Detect which cell encompasses the target text, then output its (X, Y) center coordinate. 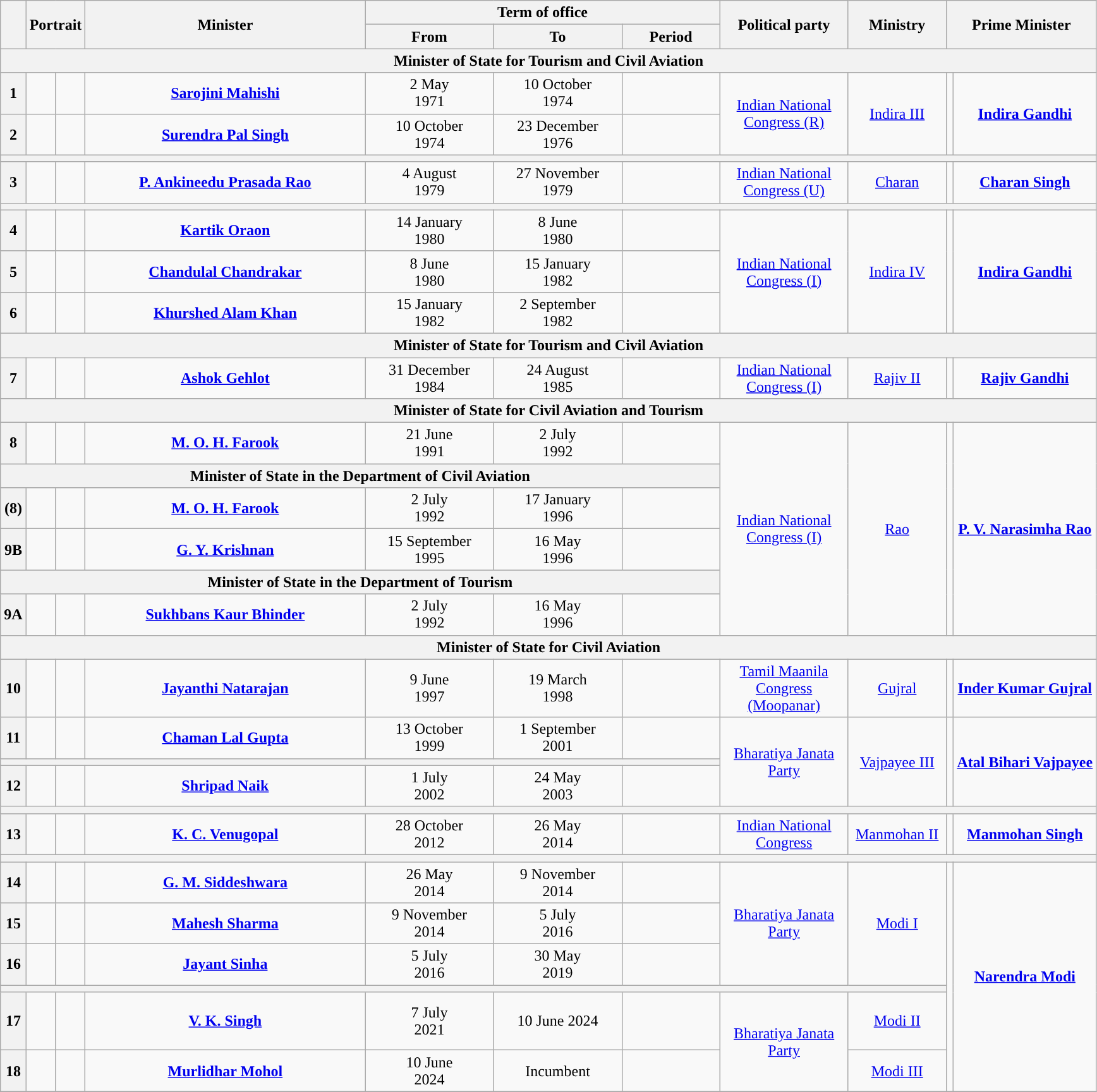
Surendra Pal Singh (225, 134)
Minister of State in the Department of Tourism (360, 582)
Sarojini Mahishi (225, 94)
9B (13, 550)
13 (13, 834)
2 May1971 (430, 94)
Sukhbans Kaur Bhinder (225, 614)
Murlidhar Mohol (225, 1071)
13 October1999 (430, 738)
1 July2002 (430, 786)
Rao (897, 529)
Mahesh Sharma (225, 924)
Minister (225, 25)
16 (13, 964)
Modi III (897, 1071)
10 (13, 688)
Modi I (897, 924)
Chandulal Chandrakar (225, 272)
Incumbent (557, 1071)
18 (13, 1071)
Modi II (897, 1021)
12 (13, 786)
K. C. Venugopal (225, 834)
Prime Minister (1021, 25)
27 November1979 (557, 182)
1 September2001 (557, 738)
1 (13, 94)
(8) (13, 508)
9A (13, 614)
3 (13, 182)
Ashok Gehlot (225, 378)
V. K. Singh (225, 1021)
28 October2012 (430, 834)
Manmohan Singh (1025, 834)
Term of office (542, 13)
Inder Kumar Gujral (1025, 688)
Period (671, 37)
Chaman Lal Gupta (225, 738)
Political party (784, 25)
10 June 2024 (557, 1021)
Kartik Oraon (225, 230)
17 (13, 1021)
8 (13, 444)
21 June1991 (430, 444)
Rajiv Gandhi (1025, 378)
14 January1980 (430, 230)
Jayanthi Natarajan (225, 688)
Portrait (56, 25)
Jayant Sinha (225, 964)
Atal Bihari Vajpayee (1025, 762)
2 September1982 (557, 312)
Indira III (897, 114)
17 January1996 (557, 508)
Shripad Naik (225, 786)
Indian National Congress (784, 834)
Tamil Maanila Congress (Moopanar) (784, 688)
23 December1976 (557, 134)
G. Y. Krishnan (225, 550)
Indian National Congress (R) (784, 114)
Indira IV (897, 272)
6 (13, 312)
10 June2024 (430, 1071)
Minister of State in the Department of Civil Aviation (360, 476)
19 March1998 (557, 688)
Rajiv II (897, 378)
Ministry (897, 25)
Narendra Modi (1025, 977)
P. V. Narasimha Rao (1025, 529)
15 (13, 924)
24 May2003 (557, 786)
31 December1984 (430, 378)
9 June1997 (430, 688)
11 (13, 738)
Charan (897, 182)
2 (13, 134)
To (557, 37)
4 August1979 (430, 182)
14 (13, 882)
Manmohan II (897, 834)
Charan Singh (1025, 182)
4 (13, 230)
Vajpayee III (897, 762)
Indian National Congress (U) (784, 182)
30 May2019 (557, 964)
Gujral (897, 688)
Minister of State for Civil Aviation and Tourism (548, 411)
Khurshed Alam Khan (225, 312)
7 (13, 378)
From (430, 37)
G. M. Siddeshwara (225, 882)
24 August1985 (557, 378)
Minister of State for Civil Aviation (548, 647)
15 September1995 (430, 550)
5 (13, 272)
P. Ankineedu Prasada Rao (225, 182)
7 July2021 (430, 1021)
